Search for the cell housing the specified text and yield its [x, y] center coordinate. 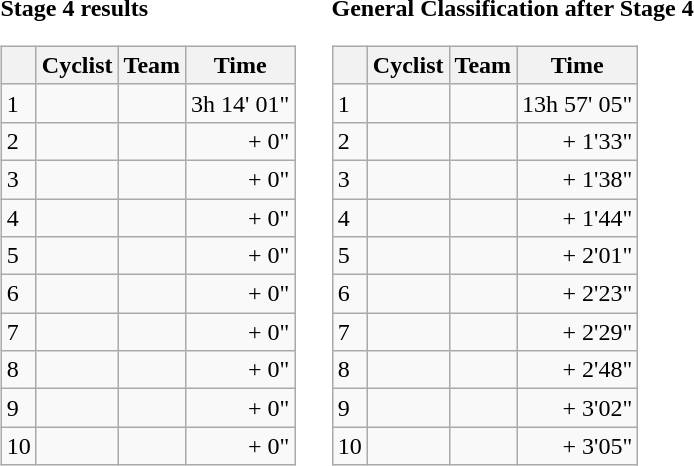
+ 1'33" [578, 141]
+ 3'05" [578, 446]
+ 2'23" [578, 294]
3h 14' 01" [240, 103]
+ 3'02" [578, 408]
+ 2'29" [578, 332]
+ 1'38" [578, 179]
+ 2'01" [578, 256]
13h 57' 05" [578, 103]
+ 2'48" [578, 370]
+ 1'44" [578, 217]
